Return (X, Y) of the center of cell containing provided text 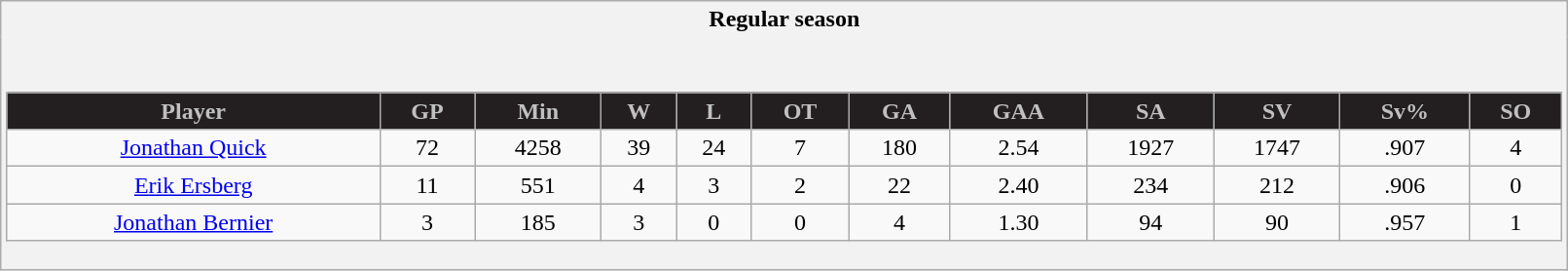
1927 (1150, 148)
94 (1150, 222)
1747 (1277, 148)
SA (1150, 111)
1.30 (1019, 222)
Sv% (1405, 111)
4258 (538, 148)
GAA (1019, 111)
.906 (1405, 185)
.957 (1405, 222)
2.40 (1019, 185)
GP (427, 111)
SO (1516, 111)
1 (1516, 222)
185 (538, 222)
24 (714, 148)
2.54 (1019, 148)
234 (1150, 185)
212 (1277, 185)
Min (538, 111)
551 (538, 185)
Jonathan Quick (193, 148)
W (638, 111)
22 (899, 185)
GA (899, 111)
SV (1277, 111)
90 (1277, 222)
72 (427, 148)
Regular season (784, 19)
180 (899, 148)
11 (427, 185)
7 (800, 148)
OT (800, 111)
Player (193, 111)
Erik Ersberg (193, 185)
2 (800, 185)
L (714, 111)
39 (638, 148)
Jonathan Bernier (193, 222)
.907 (1405, 148)
